Locate the cell with the specified text and output its [X, Y] center coordinate. 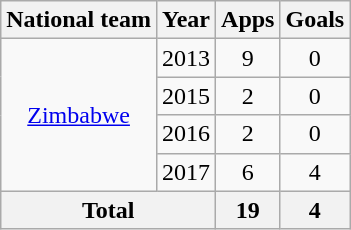
2017 [186, 172]
Total [108, 210]
Year [186, 20]
National team [79, 20]
19 [248, 210]
2016 [186, 134]
6 [248, 172]
2013 [186, 58]
2015 [186, 96]
9 [248, 58]
Apps [248, 20]
Goals [315, 20]
Zimbabwe [79, 115]
